Return [x, y] of the center of cell containing provided text 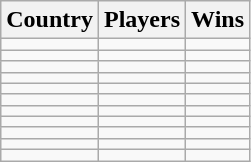
Wins [218, 20]
Players [142, 20]
Country [50, 20]
